From the cell containing the given text, extract its center point as [x, y] coordinate. 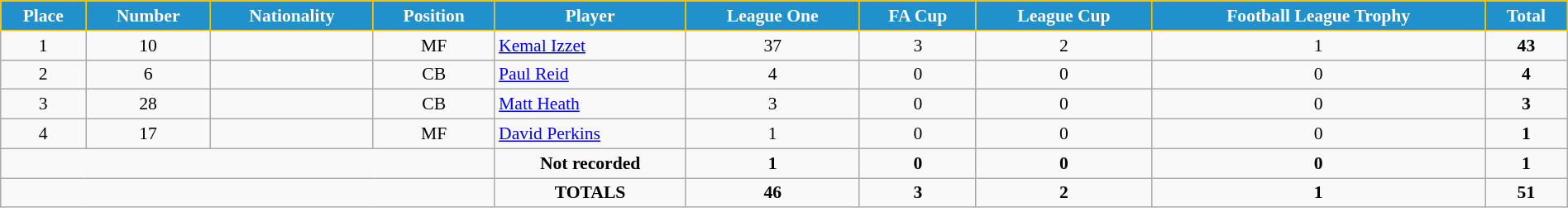
Nationality [293, 16]
Number [149, 16]
43 [1527, 46]
46 [772, 193]
37 [772, 46]
Place [43, 16]
League Cup [1064, 16]
Not recorded [590, 163]
Matt Heath [590, 104]
League One [772, 16]
51 [1527, 193]
Paul Reid [590, 75]
Player [590, 16]
TOTALS [590, 193]
David Perkins [590, 134]
Position [433, 16]
Total [1527, 16]
28 [149, 104]
FA Cup [918, 16]
10 [149, 46]
6 [149, 75]
Football League Trophy [1318, 16]
17 [149, 134]
Kemal Izzet [590, 46]
